From the cell containing the given text, extract its center point as (X, Y) coordinate. 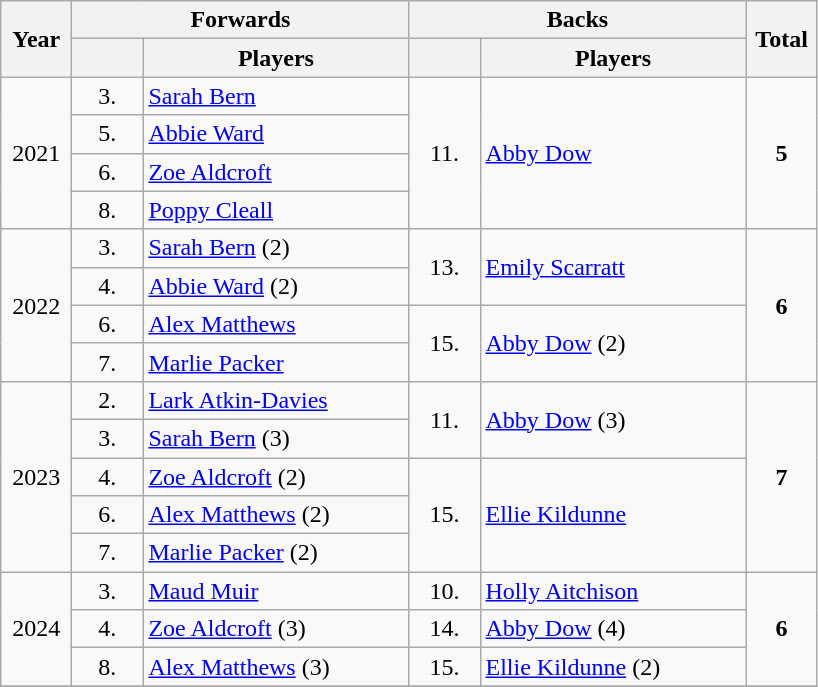
Zoe Aldcroft (276, 172)
10. (444, 591)
Abbie Ward (2) (276, 286)
Total (782, 39)
5 (782, 153)
2022 (36, 305)
Ellie Kildunne (2) (613, 667)
Sarah Bern (276, 96)
Sarah Bern (2) (276, 248)
Lark Atkin-Davies (276, 400)
2021 (36, 153)
Maud Muir (276, 591)
Backs (578, 20)
Holly Aitchison (613, 591)
Abby Dow (613, 153)
2. (108, 400)
Abby Dow (4) (613, 629)
Alex Matthews (276, 324)
Marlie Packer (276, 362)
2023 (36, 476)
Abby Dow (2) (613, 343)
Alex Matthews (2) (276, 515)
Marlie Packer (2) (276, 553)
Sarah Bern (3) (276, 438)
7 (782, 476)
Forwards (240, 20)
Year (36, 39)
5. (108, 134)
Emily Scarratt (613, 267)
Zoe Aldcroft (2) (276, 477)
Zoe Aldcroft (3) (276, 629)
Alex Matthews (3) (276, 667)
Abby Dow (3) (613, 419)
Abbie Ward (276, 134)
Poppy Cleall (276, 210)
14. (444, 629)
2024 (36, 629)
Ellie Kildunne (613, 515)
13. (444, 267)
